Provide the [X, Y] coordinate of the cell's center where the given text is located.  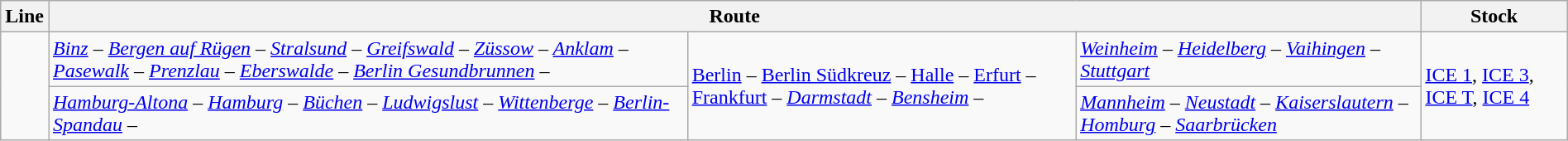
Mannheim – Neustadt – Kaiserslautern – Homburg – Saarbrücken [1249, 113]
Weinheim – Heidelberg – Vaihingen – Stuttgart [1249, 60]
Binz – Bergen auf Rügen – Stralsund – Greifswald – Züssow – Anklam – Pasewalk – Prenzlau – Eberswalde – Berlin Gesundbrunnen – [367, 60]
Stock [1494, 17]
Line [25, 17]
Hamburg-Altona – Hamburg – Büchen – Ludwigslust – Wittenberge – Berlin-Spandau – [367, 113]
ICE 1, ICE 3, ICE T, ICE 4 [1494, 86]
Route [734, 17]
Berlin – Berlin Südkreuz – Halle – Erfurt – Frankfurt – Darmstadt – Bensheim – [882, 86]
